Extract the (X, Y) coordinate from the center of the cell holding the provided text.  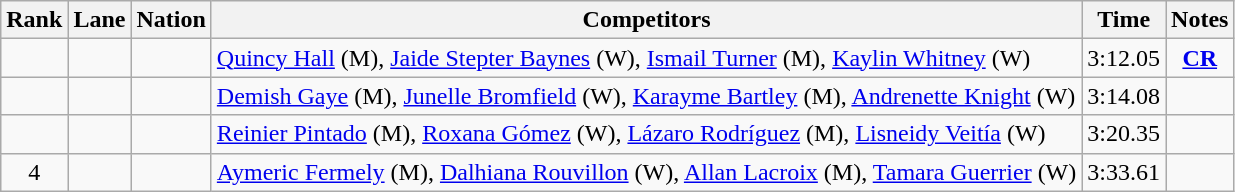
Quincy Hall (M), Jaide Stepter Baynes (W), Ismail Turner (M), Kaylin Whitney (W) (646, 58)
4 (34, 172)
Time (1124, 20)
Notes (1200, 20)
Aymeric Fermely (M), Dalhiana Rouvillon (W), Allan Lacroix (M), Tamara Guerrier (W) (646, 172)
3:14.08 (1124, 96)
Reinier Pintado (M), Roxana Gómez (W), Lázaro Rodríguez (M), Lisneidy Veitía (W) (646, 134)
CR (1200, 58)
Demish Gaye (M), Junelle Bromfield (W), Karayme Bartley (M), Andrenette Knight (W) (646, 96)
3:33.61 (1124, 172)
Nation (171, 20)
3:20.35 (1124, 134)
Competitors (646, 20)
Lane (100, 20)
3:12.05 (1124, 58)
Rank (34, 20)
